Identify which cell holds the provided text, then report its (X, Y) central coordinate. 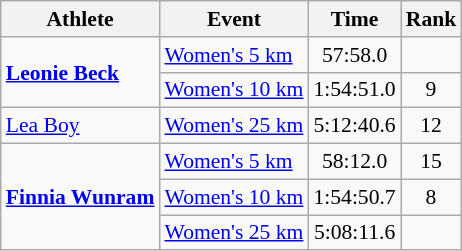
58:12.0 (354, 162)
1:54:51.0 (354, 90)
Lea Boy (80, 126)
5:08:11.6 (354, 233)
Athlete (80, 19)
Time (354, 19)
12 (432, 126)
Finnia Wunram (80, 198)
Leonie Beck (80, 72)
Rank (432, 19)
9 (432, 90)
15 (432, 162)
Event (234, 19)
8 (432, 197)
57:58.0 (354, 55)
1:54:50.7 (354, 197)
5:12:40.6 (354, 126)
